Extract the (x, y) coordinate from the center of the cell holding the provided text.  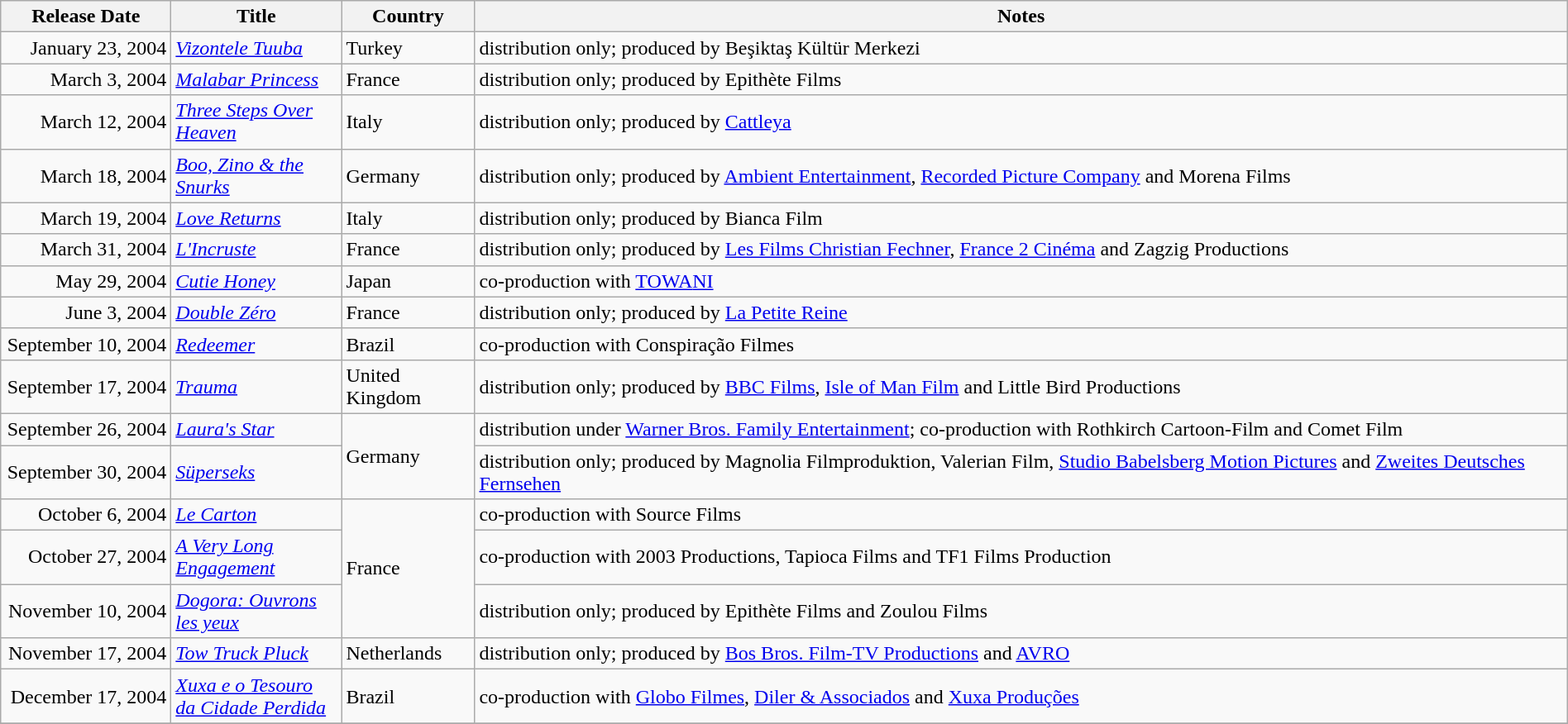
March 12, 2004 (86, 122)
distribution only; produced by La Petite Reine (1021, 312)
June 3, 2004 (86, 312)
Redeemer (256, 344)
Love Returns (256, 218)
distribution only; produced by Bianca Film (1021, 218)
September 30, 2004 (86, 471)
distribution only; produced by Epithète Films (1021, 79)
Boo, Zino & the Snurks (256, 175)
September 26, 2004 (86, 429)
distribution only; produced by Epithète Films and Zoulou Films (1021, 612)
Country (409, 17)
United Kingdom (409, 387)
March 31, 2004 (86, 250)
March 19, 2004 (86, 218)
distribution under Warner Bros. Family Entertainment; co-production with Rothkirch Cartoon-Film and Comet Film (1021, 429)
Trauma (256, 387)
Turkey (409, 48)
distribution only; produced by Beşiktaş Kültür Merkezi (1021, 48)
Le Carton (256, 515)
Dogora: Ouvrons les yeux (256, 612)
Xuxa e o Tesouro da Cidade Perdida (256, 696)
A Very Long Engagement (256, 557)
Netherlands (409, 654)
Vizontele Tuuba (256, 48)
distribution only; produced by Ambient Entertainment, Recorded Picture Company and Morena Films (1021, 175)
November 17, 2004 (86, 654)
distribution only; produced by Cattleya (1021, 122)
co-production with Source Films (1021, 515)
Laura's Star (256, 429)
September 17, 2004 (86, 387)
October 27, 2004 (86, 557)
Cutie Honey (256, 281)
Tow Truck Pluck (256, 654)
co-production with TOWANI (1021, 281)
Malabar Princess (256, 79)
Release Date (86, 17)
Japan (409, 281)
co-production with Conspiração Filmes (1021, 344)
distribution only; produced by Magnolia Filmproduktion, Valerian Film, Studio Babelsberg Motion Pictures and Zweites Deutsches Fernsehen (1021, 471)
September 10, 2004 (86, 344)
co-production with Globo Filmes, Diler & Associados and Xuxa Produções (1021, 696)
March 3, 2004 (86, 79)
Three Steps Over Heaven (256, 122)
distribution only; produced by Bos Bros. Film-TV Productions and AVRO (1021, 654)
distribution only; produced by BBC Films, Isle of Man Film and Little Bird Productions (1021, 387)
January 23, 2004 (86, 48)
Double Zéro (256, 312)
L'Incruste (256, 250)
Süperseks (256, 471)
March 18, 2004 (86, 175)
December 17, 2004 (86, 696)
distribution only; produced by Les Films Christian Fechner, France 2 Cinéma and Zagzig Productions (1021, 250)
May 29, 2004 (86, 281)
co-production with 2003 Productions, Tapioca Films and TF1 Films Production (1021, 557)
Title (256, 17)
Notes (1021, 17)
October 6, 2004 (86, 515)
November 10, 2004 (86, 612)
